Detect which cell encompasses the target text, then output its [X, Y] center coordinate. 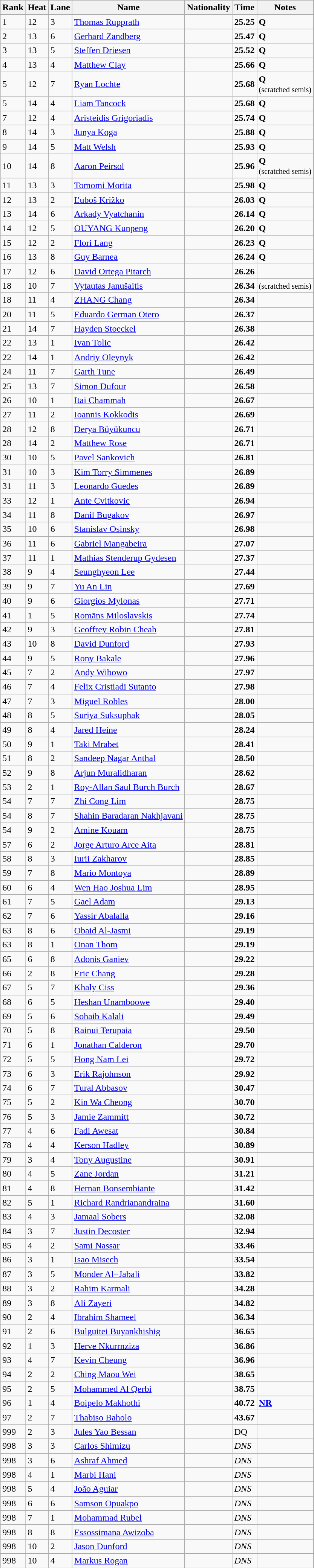
Mohammed Al Qerbi [128, 1389]
Tony Augustine [128, 1160]
36.96 [244, 1360]
26.94 [244, 501]
27.37 [244, 558]
29.16 [244, 916]
Marbi Hani [128, 1475]
Romāns Miloslavskis [128, 615]
33 [13, 501]
26.67 [244, 400]
82 [13, 1203]
Boipelo Makhothi [128, 1403]
61 [13, 902]
58 [13, 859]
Arjun Muralidharan [128, 773]
26.37 [244, 314]
DQ [244, 1432]
26.97 [244, 515]
29.50 [244, 1031]
83 [13, 1217]
Pavel Sankovich [128, 458]
40 [13, 601]
OUYANG Kunpeng [128, 228]
51 [13, 758]
Ivan Tolic [128, 343]
Hong Nam Lei [128, 1059]
28.85 [244, 859]
Garth Tune [128, 371]
Kim Torry Simmenes [128, 472]
Bulguitei Buyankhishig [128, 1331]
Derya Büyükuncu [128, 429]
28.50 [244, 758]
29.36 [244, 988]
60 [13, 887]
27.98 [244, 687]
Notes [285, 8]
34.28 [244, 1288]
52 [13, 773]
36 [13, 543]
26.24 [244, 257]
25.98 [244, 185]
NR [285, 1403]
31.60 [244, 1203]
Sandeep Nagar Anthal [128, 758]
28.24 [244, 730]
Simon Dufour [128, 386]
Eduardo German Otero [128, 314]
15 [13, 243]
Aristeidis Grigoriadis [128, 118]
87 [13, 1274]
Tomomi Morita [128, 185]
74 [13, 1088]
49 [13, 730]
999 [13, 1432]
53 [13, 787]
25.47 [244, 36]
92 [13, 1346]
Suriya Suksuphak [128, 715]
Carlos Shimizu [128, 1446]
26.98 [244, 529]
41 [13, 615]
28.05 [244, 715]
68 [13, 1002]
29.22 [244, 959]
79 [13, 1160]
27.69 [244, 586]
Fadi Awesat [128, 1131]
Jonathan Calderon [128, 1045]
76 [13, 1117]
26.20 [244, 228]
66 [13, 973]
Geoffrey Robin Cheah [128, 629]
26.58 [244, 386]
Rahim Karmali [128, 1288]
Ľuboš Križko [128, 200]
59 [13, 873]
Yassir Abalalla [128, 916]
Isao Misech [128, 1260]
39 [13, 586]
ZHANG Chang [128, 300]
75 [13, 1102]
25.74 [244, 118]
86 [13, 1260]
44 [13, 658]
Essossimana Awizoba [128, 1532]
Shahin Baradaran Nakhjavani [128, 816]
40.72 [244, 1403]
26.49 [244, 371]
Arkady Vyatchanin [128, 214]
Kin Wa Cheong [128, 1102]
35 [13, 529]
Miguel Robles [128, 701]
29.92 [244, 1073]
37 [13, 558]
Kevin Cheung [128, 1360]
73 [13, 1073]
Sami Nassar [128, 1245]
33.46 [244, 1245]
Jason Dunford [128, 1546]
Steffen Driesen [128, 50]
30.47 [244, 1088]
25.25 [244, 22]
69 [13, 1016]
Hayden Stoeckel [128, 329]
77 [13, 1131]
30.89 [244, 1145]
42 [13, 629]
Sohaib Kalali [128, 1016]
Ante Cvitkovic [128, 501]
Lane [60, 8]
28.81 [244, 844]
Jorge Arturo Arce Aita [128, 844]
Aaron Peirsol [128, 166]
Jared Heine [128, 730]
Ibrahim Shameel [128, 1317]
31.21 [244, 1174]
Ryan Lochte [128, 84]
Name [128, 8]
Rony Bakale [128, 658]
50 [13, 744]
33.54 [244, 1260]
30 [13, 458]
95 [13, 1389]
Mario Montoya [128, 873]
Thabiso Baholo [128, 1417]
29.72 [244, 1059]
27.97 [244, 673]
84 [13, 1231]
36.34 [244, 1317]
Andy Wibowo [128, 673]
43 [13, 644]
80 [13, 1174]
Obaid Al-Jasmi [128, 930]
Gael Adam [128, 902]
28.41 [244, 744]
27.81 [244, 629]
Junya Koga [128, 132]
28.89 [244, 873]
Leonardo Guedes [128, 486]
38 [13, 572]
Heshan Unamboowe [128, 1002]
33.82 [244, 1274]
Time [244, 8]
Itai Chammah [128, 400]
26.81 [244, 458]
38.65 [244, 1375]
Markus Rogan [128, 1560]
27.96 [244, 658]
25.88 [244, 132]
26 [13, 400]
Danil Bugakov [128, 515]
Heat [37, 8]
29.13 [244, 902]
27 [13, 414]
Wen Hao Joshua Lim [128, 887]
27.93 [244, 644]
David Dunford [128, 644]
70 [13, 1031]
30.84 [244, 1131]
27.44 [244, 572]
28.67 [244, 787]
Felix Cristiadi Sutanto [128, 687]
Matthew Clay [128, 65]
25.52 [244, 50]
62 [13, 916]
27.71 [244, 601]
78 [13, 1145]
25.93 [244, 146]
32.94 [244, 1231]
Matthew Rose [128, 443]
27.07 [244, 543]
Onan Thom [128, 945]
Eric Chang [128, 973]
94 [13, 1375]
Amine Kouam [128, 830]
Mathias Stenderup Gydesen [128, 558]
Ioannis Kokkodis [128, 414]
26.03 [244, 200]
28.95 [244, 887]
Seunghyeon Lee [128, 572]
29.49 [244, 1016]
30.70 [244, 1102]
Ching Maou Wei [128, 1375]
28.62 [244, 773]
29.28 [244, 973]
Liam Tancock [128, 104]
26.69 [244, 414]
Jules Yao Bessan [128, 1432]
Ashraf Ahmed [128, 1460]
47 [13, 701]
Kerson Hadley [128, 1145]
29.40 [244, 1002]
Erik Rajohnson [128, 1073]
90 [13, 1317]
57 [13, 844]
71 [13, 1045]
Herve Nkurrnziza [128, 1346]
85 [13, 1245]
21 [13, 329]
43.67 [244, 1417]
65 [13, 959]
25.96 [244, 166]
Rainui Terupaia [128, 1031]
17 [13, 271]
88 [13, 1288]
Roy-Allan Saul Burch Burch [128, 787]
67 [13, 988]
(scratched semis) [285, 286]
Zane Jordan [128, 1174]
Iurii Zakharov [128, 859]
31.42 [244, 1188]
Justin Decoster [128, 1231]
34 [13, 515]
27.74 [244, 615]
Taki Mrabet [128, 744]
Matt Welsh [128, 146]
34.82 [244, 1303]
16 [13, 257]
25 [13, 386]
25.66 [244, 65]
38.75 [244, 1389]
93 [13, 1360]
Richard Randrianandraina [128, 1203]
Tural Abbasov [128, 1088]
Thomas Rupprath [128, 22]
Adonis Ganiev [128, 959]
48 [13, 715]
Nationality [208, 8]
Monder Al−Jabali [128, 1274]
91 [13, 1331]
89 [13, 1303]
João Aguiar [128, 1489]
97 [13, 1417]
26.23 [244, 243]
Guy Barnea [128, 257]
24 [13, 371]
26.14 [244, 214]
45 [13, 673]
Ali Zayeri [128, 1303]
Stanislav Osinsky [128, 529]
36.86 [244, 1346]
30.91 [244, 1160]
30.72 [244, 1117]
26.38 [244, 329]
96 [13, 1403]
26.26 [244, 271]
Flori Lang [128, 243]
Hernan Bonsembiante [128, 1188]
Jamie Zammitt [128, 1117]
20 [13, 314]
28.00 [244, 701]
Gerhard Zandberg [128, 36]
Khaly Ciss [128, 988]
David Ortega Pitarch [128, 271]
Jamaal Sobers [128, 1217]
Gabriel Mangabeira [128, 543]
29.70 [244, 1045]
Yu An Lin [128, 586]
32.08 [244, 1217]
46 [13, 687]
Andriy Oleynyk [128, 357]
Vytautas Janušaitis [128, 286]
Mohammad Rubel [128, 1518]
Rank [13, 8]
Giorgios Mylonas [128, 601]
81 [13, 1188]
Samson Opuakpo [128, 1503]
72 [13, 1059]
36.65 [244, 1331]
Zhi Cong Lim [128, 801]
